Detect which cell encompasses the target text, then output its (x, y) center coordinate. 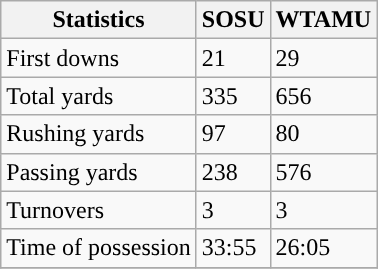
21 (233, 58)
Statistics (99, 20)
SOSU (233, 20)
Time of possession (99, 248)
26:05 (324, 248)
Rushing yards (99, 134)
97 (233, 134)
33:55 (233, 248)
Turnovers (99, 210)
WTAMU (324, 20)
Passing yards (99, 172)
Total yards (99, 96)
29 (324, 58)
First downs (99, 58)
656 (324, 96)
576 (324, 172)
238 (233, 172)
80 (324, 134)
335 (233, 96)
